Capture the cell that displays the provided text and extract its (x, y) central coordinate. 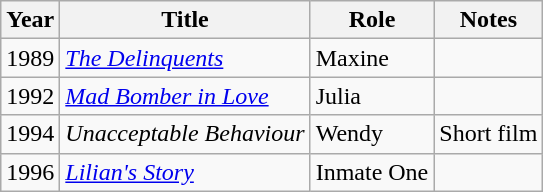
Notes (488, 20)
Short film (488, 134)
1989 (30, 58)
Year (30, 20)
Maxine (372, 58)
Unacceptable Behaviour (185, 134)
Wendy (372, 134)
Lilian's Story (185, 172)
1994 (30, 134)
Role (372, 20)
Mad Bomber in Love (185, 96)
1996 (30, 172)
1992 (30, 96)
Title (185, 20)
The Delinquents (185, 58)
Inmate One (372, 172)
Julia (372, 96)
